Output the (x, y) coordinate of the center of the cell containing the given text.  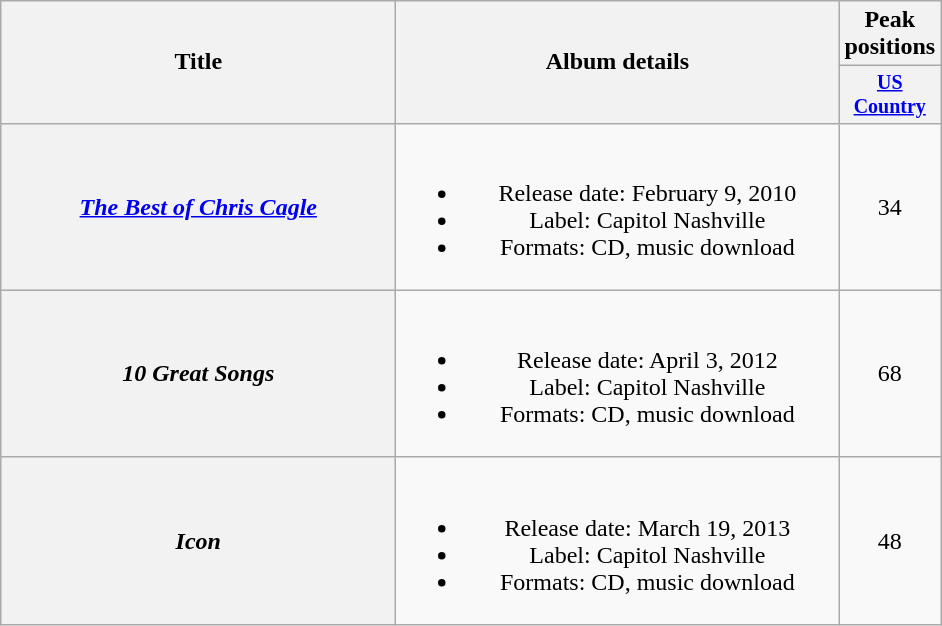
Release date: April 3, 2012Label: Capitol NashvilleFormats: CD, music download (618, 374)
48 (890, 540)
68 (890, 374)
The Best of Chris Cagle (198, 206)
Release date: February 9, 2010Label: Capitol NashvilleFormats: CD, music download (618, 206)
Peak positions (890, 34)
Icon (198, 540)
Album details (618, 62)
10 Great Songs (198, 374)
Title (198, 62)
Release date: March 19, 2013Label: Capitol NashvilleFormats: CD, music download (618, 540)
34 (890, 206)
US Country (890, 94)
